Scan for the cell matching the given text and deliver its (X, Y) coordinate at center. 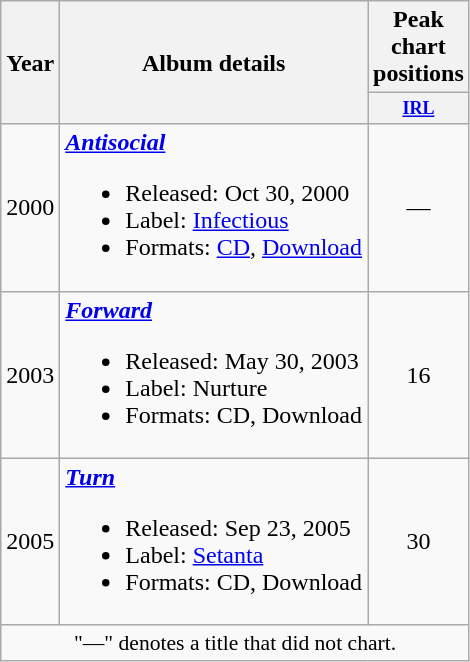
— (419, 208)
16 (419, 374)
Year (30, 62)
TurnReleased: Sep 23, 2005Label: SetantaFormats: CD, Download (214, 542)
"—" denotes a title that did not chart. (236, 643)
30 (419, 542)
2003 (30, 374)
2005 (30, 542)
2000 (30, 208)
IRL (419, 108)
Peak chart positions (419, 47)
ForwardReleased: May 30, 2003Label: NurtureFormats: CD, Download (214, 374)
Album details (214, 62)
AntisocialReleased: Oct 30, 2000Label: InfectiousFormats: CD, Download (214, 208)
